Find where the given text appears and provide that cell's center as [X, Y] coordinate. 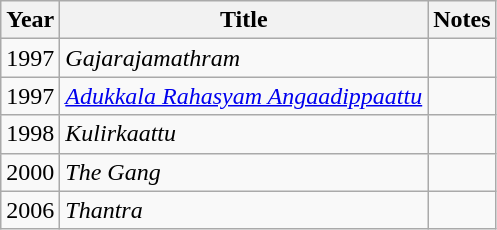
Thantra [244, 210]
2000 [30, 172]
Notes [462, 20]
Gajarajamathram [244, 58]
Adukkala Rahasyam Angaadippaattu [244, 96]
Year [30, 20]
The Gang [244, 172]
Title [244, 20]
2006 [30, 210]
1998 [30, 134]
Kulirkaattu [244, 134]
